Return the [X, Y] coordinate for the center point of the cell that contains the specified text.  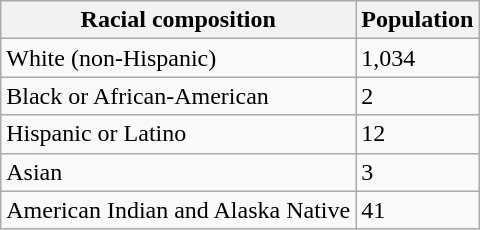
Asian [178, 172]
41 [418, 210]
1,034 [418, 58]
Population [418, 20]
Hispanic or Latino [178, 134]
Racial composition [178, 20]
12 [418, 134]
Black or African-American [178, 96]
2 [418, 96]
White (non-Hispanic) [178, 58]
3 [418, 172]
American Indian and Alaska Native [178, 210]
